Capture the cell that displays the provided text and extract its [X, Y] central coordinate. 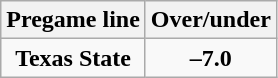
Texas State [74, 58]
–7.0 [210, 58]
Over/under [210, 20]
Pregame line [74, 20]
